Detect which cell encompasses the target text, then output its [x, y] center coordinate. 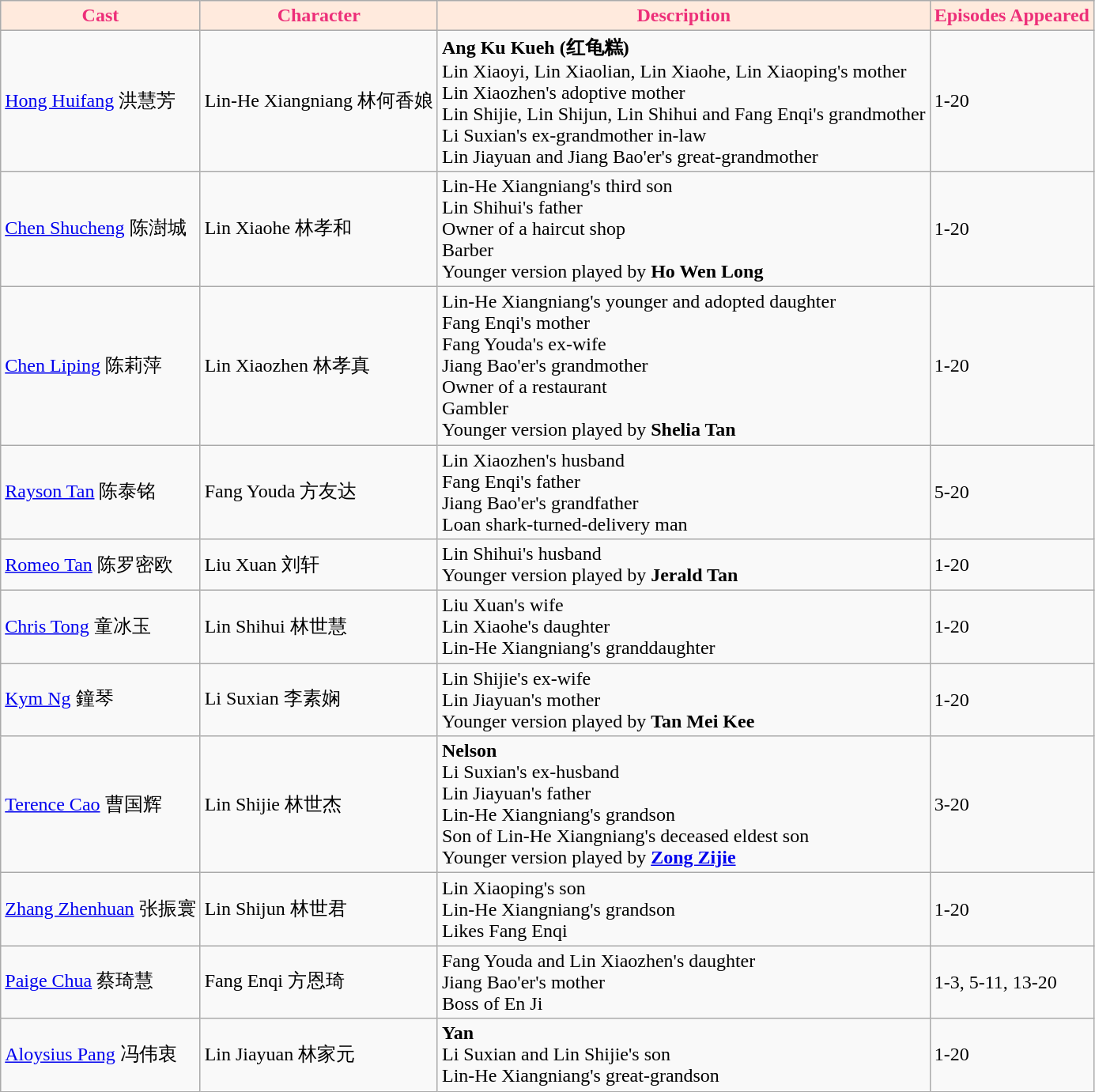
Chen Liping 陈莉萍 [100, 365]
Li Suxian 李素娴 [319, 700]
Fang Youda and Lin Xiaozhen's daughter Jiang Bao'er's mother Boss of En Ji [683, 982]
Paige Chua 蔡琦慧 [100, 982]
Lin Shihui 林世慧 [319, 627]
Chris Tong 童冰玉 [100, 627]
Character [319, 16]
3-20 [1012, 805]
Liu Xuan's wife Lin Xiaohe's daughter Lin-He Xiangniang's granddaughter [683, 627]
Fang Youda 方友达 [319, 492]
Episodes Appeared [1012, 16]
Lin Xiaoping's son Lin-He Xiangniang's grandson Likes Fang Enqi [683, 909]
Chen Shucheng 陈澍城 [100, 229]
Lin Xiaozhen's husband Fang Enqi's father Jiang Bao'er's grandfather Loan shark-turned-delivery man [683, 492]
Lin Shijie 林世杰 [319, 805]
Lin Xiaozhen 林孝真 [319, 365]
Zhang Zhenhuan 张振寰 [100, 909]
5-20 [1012, 492]
Lin Xiaohe 林孝和 [319, 229]
Rayson Tan 陈泰铭 [100, 492]
Lin Shijun 林世君 [319, 909]
Lin-He Xiangniang 林何香娘 [319, 101]
Liu Xuan 刘轩 [319, 565]
Lin Shijie's ex-wife Lin Jiayuan's mother Younger version played by Tan Mei Kee [683, 700]
Terence Cao 曹国辉 [100, 805]
1-3, 5-11, 13-20 [1012, 982]
Fang Enqi 方恩琦 [319, 982]
Kym Ng 鐘琴 [100, 700]
Lin Jiayuan 林家元 [319, 1055]
Hong Huifang 洪慧芳 [100, 101]
Yan Li Suxian and Lin Shijie's son Lin-He Xiangniang's great-grandson [683, 1055]
Romeo Tan 陈罗密欧 [100, 565]
Description [683, 16]
Lin-He Xiangniang's third son Lin Shihui's father Owner of a haircut shop Barber Younger version played by Ho Wen Long [683, 229]
Cast [100, 16]
Lin Shihui's husband Younger version played by Jerald Tan [683, 565]
Aloysius Pang 冯伟衷 [100, 1055]
